Search for the cell housing the specified text and yield its (X, Y) center coordinate. 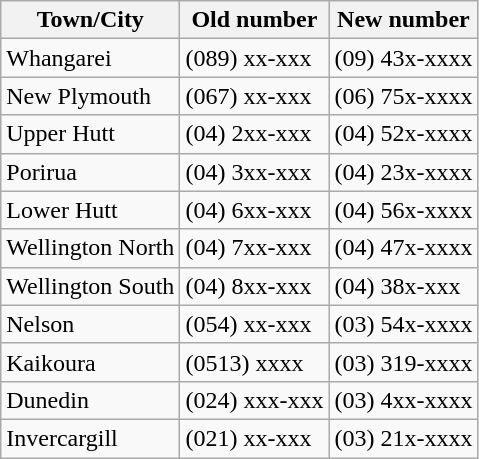
(09) 43x-xxxx (404, 58)
(04) 6xx-xxx (254, 210)
(024) xxx-xxx (254, 400)
New Plymouth (90, 96)
New number (404, 20)
Town/City (90, 20)
Old number (254, 20)
(04) 7xx-xxx (254, 248)
(0513) xxxx (254, 362)
(03) 319-xxxx (404, 362)
Kaikoura (90, 362)
(021) xx-xxx (254, 438)
Porirua (90, 172)
Invercargill (90, 438)
(03) 4xx-xxxx (404, 400)
Whangarei (90, 58)
Nelson (90, 324)
Wellington South (90, 286)
(089) xx-xxx (254, 58)
Lower Hutt (90, 210)
(04) 2xx-xxx (254, 134)
Wellington North (90, 248)
(04) 52x-xxxx (404, 134)
(054) xx-xxx (254, 324)
(067) xx-xxx (254, 96)
Upper Hutt (90, 134)
(03) 54x-xxxx (404, 324)
(04) 56x-xxxx (404, 210)
(04) 23x-xxxx (404, 172)
(04) 47x-xxxx (404, 248)
(04) 8xx-xxx (254, 286)
(04) 3xx-xxx (254, 172)
(03) 21x-xxxx (404, 438)
Dunedin (90, 400)
(06) 75x-xxxx (404, 96)
(04) 38x-xxx (404, 286)
